Return the [X, Y] coordinate for the center point of the cell that contains the specified text.  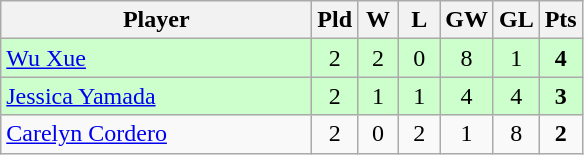
Wu Xue [156, 58]
Pld [335, 20]
Jessica Yamada [156, 96]
Pts [560, 20]
GL [516, 20]
3 [560, 96]
W [378, 20]
L [420, 20]
GW [467, 20]
Carelyn Cordero [156, 134]
Player [156, 20]
